Return (x, y) of the center of cell containing provided text 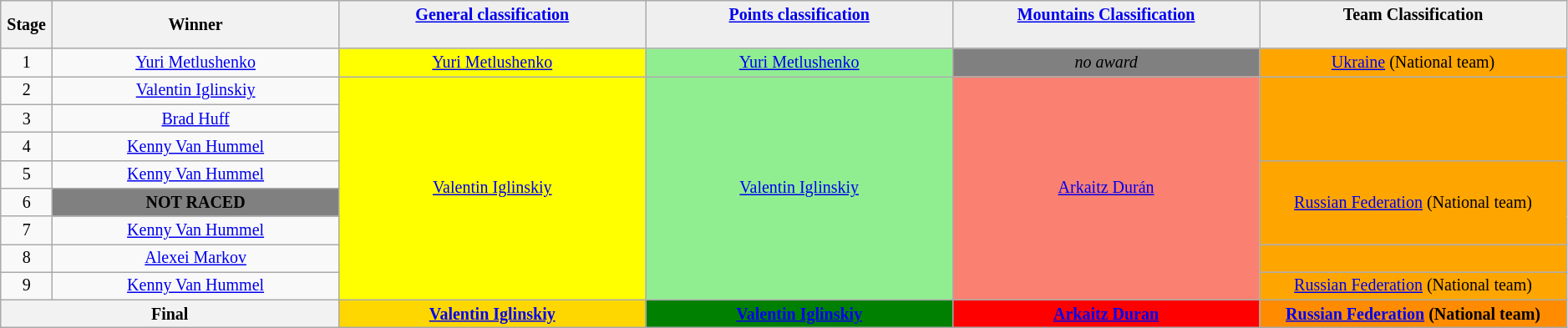
9 (27, 285)
Winner (195, 25)
6 (27, 202)
Final (170, 314)
Arkaitz Duran (1106, 314)
3 (27, 119)
General classification (493, 25)
Points classification (799, 25)
Mountains Classification (1106, 25)
8 (27, 259)
Stage (27, 25)
5 (27, 174)
Brad Huff (195, 119)
4 (27, 147)
2 (27, 90)
Ukraine (National team) (1413, 63)
1 (27, 63)
Alexei Markov (195, 259)
7 (27, 230)
NOT RACED (195, 202)
no award (1106, 63)
Arkaitz Durán (1106, 189)
Team Classification (1413, 25)
